Pinpoint the cell where the given text exists, returning its [X, Y] midpoint coordinate. 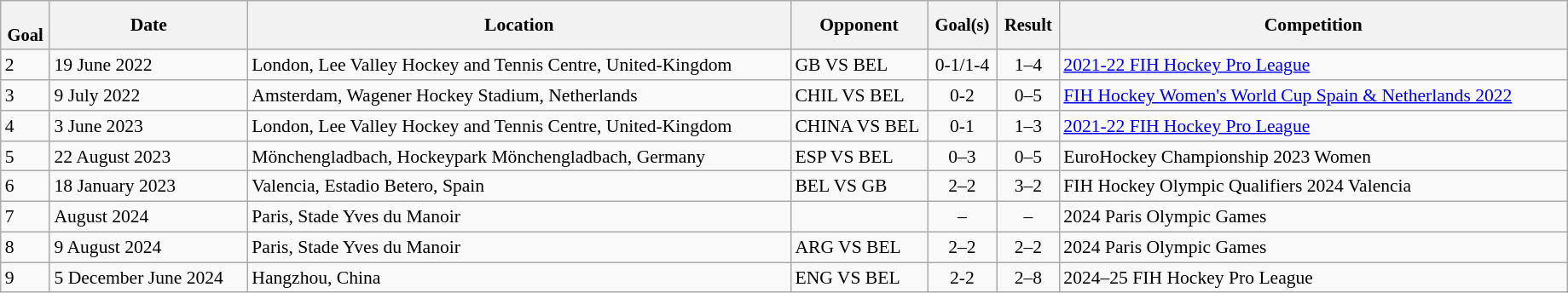
18 January 2023 [148, 187]
7 [26, 217]
9 [26, 278]
BEL VS GB [859, 187]
Date [148, 26]
2-2 [963, 278]
FIH Hockey Women's World Cup Spain & Netherlands 2022 [1313, 95]
CHIL VS BEL [859, 95]
Hangzhou, China [518, 278]
Competition [1313, 26]
ENG VS BEL [859, 278]
9 August 2024 [148, 248]
0-1/1-4 [963, 66]
Opponent [859, 26]
22 August 2023 [148, 157]
Result [1028, 26]
Mönchengladbach, Hockeypark Mönchengladbach, Germany [518, 157]
EuroHockey Championship 2023 Women [1313, 157]
FIH Hockey Olympic Qualifiers 2024 Valencia [1313, 187]
CHINA VS BEL [859, 126]
2 [26, 66]
3 [26, 95]
1–4 [1028, 66]
GB VS BEL [859, 66]
Goal [26, 26]
2–8 [1028, 278]
Amsterdam, Wagener Hockey Stadium, Netherlands [518, 95]
ARG VS BEL [859, 248]
3 June 2023 [148, 126]
August 2024 [148, 217]
ESP VS BEL [859, 157]
Goal(s) [963, 26]
6 [26, 187]
0–3 [963, 157]
4 [26, 126]
8 [26, 248]
Location [518, 26]
0-1 [963, 126]
5 [26, 157]
2024–25 FIH Hockey Pro League [1313, 278]
9 July 2022 [148, 95]
0-2 [963, 95]
Valencia, Estadio Betero, Spain [518, 187]
1–3 [1028, 126]
3–2 [1028, 187]
19 June 2022 [148, 66]
5 December June 2024 [148, 278]
